For the text-containing cell, return its midpoint in (x, y) coordinate format. 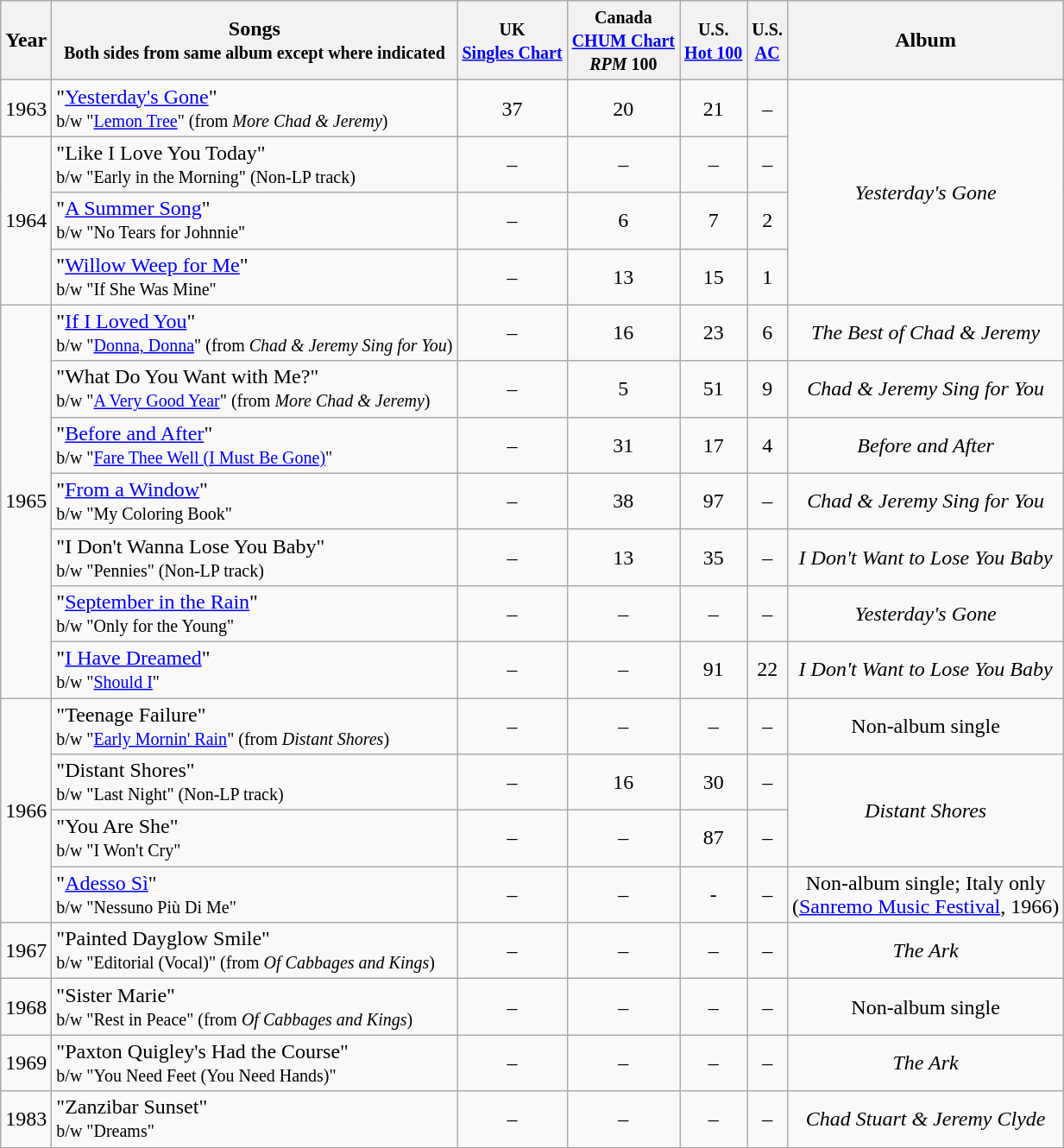
91 (714, 670)
1969 (26, 1063)
"If I Loved You"b/w "Donna, Donna" (from Chad & Jeremy Sing for You) (255, 333)
20 (623, 109)
Album (925, 41)
87 (714, 839)
1967 (26, 951)
51 (714, 388)
"You Are She"b/w "I Won't Cry" (255, 839)
"Distant Shores"b/w "Last Night" (Non-LP track) (255, 782)
"Sister Marie"b/w "Rest in Peace" (from Of Cabbages and Kings) (255, 1006)
1968 (26, 1006)
"September in the Rain"b/w "Only for the Young" (255, 613)
"A Summer Song" b/w "No Tears for Johnnie" (255, 221)
23 (714, 333)
22 (768, 670)
U.S.Hot 100 (714, 41)
"I Don't Wanna Lose You Baby"b/w "Pennies" (Non-LP track) (255, 558)
"Adesso Sì"b/w "Nessuno Più Di Me" (255, 894)
4 (768, 445)
Year (26, 41)
Before and After (925, 445)
CanadaCHUM ChartRPM 100 (623, 41)
"Teenage Failure"b/w "Early Mornin' Rain" (from Distant Shores) (255, 725)
1964 (26, 221)
SongsBoth sides from same album except where indicated (255, 41)
- (714, 894)
1965 (26, 501)
1 (768, 276)
"What Do You Want with Me?"b/w "A Very Good Year" (from More Chad & Jeremy) (255, 388)
U.S.AC (768, 41)
31 (623, 445)
7 (714, 221)
1963 (26, 109)
30 (714, 782)
37 (513, 109)
35 (714, 558)
17 (714, 445)
The Best of Chad & Jeremy (925, 333)
"Willow Weep for Me" b/w "If She Was Mine" (255, 276)
15 (714, 276)
"Paxton Quigley's Had the Course"b/w "You Need Feet (You Need Hands)" (255, 1063)
1983 (26, 1119)
5 (623, 388)
"Painted Dayglow Smile"b/w "Editorial (Vocal)" (from Of Cabbages and Kings) (255, 951)
"Before and After"b/w "Fare Thee Well (I Must Be Gone)" (255, 445)
9 (768, 388)
21 (714, 109)
UK Singles Chart (513, 41)
"Yesterday's Gone"b/w "Lemon Tree" (from More Chad & Jeremy) (255, 109)
Non-album single; Italy only(Sanremo Music Festival, 1966) (925, 894)
97 (714, 501)
2 (768, 221)
"From a Window"b/w "My Coloring Book" (255, 501)
"Zanzibar Sunset"b/w "Dreams" (255, 1119)
Distant Shores (925, 811)
38 (623, 501)
Chad Stuart & Jeremy Clyde (925, 1119)
"I Have Dreamed"b/w "Should I" (255, 670)
"Like I Love You Today"b/w "Early in the Morning" (Non-LP track) (255, 164)
1966 (26, 810)
